Find where the given text appears and provide that cell's center as (x, y) coordinate. 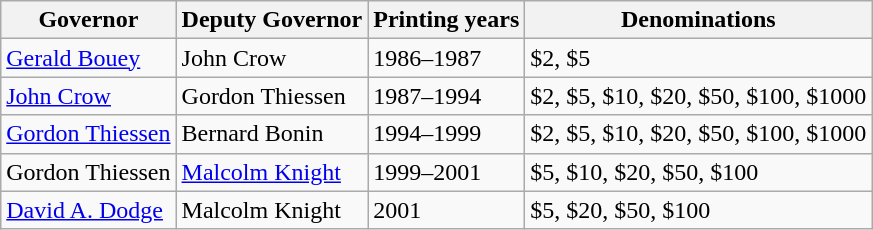
Bernard Bonin (272, 134)
Governor (88, 20)
2001 (446, 210)
David A. Dodge (88, 210)
$5, $10, $20, $50, $100 (698, 172)
1999–2001 (446, 172)
1986–1987 (446, 58)
1987–1994 (446, 96)
Denominations (698, 20)
$2, $5 (698, 58)
1994–1999 (446, 134)
Gerald Bouey (88, 58)
$5, $20, $50, $100 (698, 210)
Deputy Governor (272, 20)
Printing years (446, 20)
